Extract the (x, y) coordinate from the center of the cell holding the provided text.  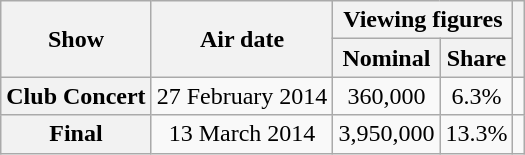
Club Concert (76, 96)
360,000 (386, 96)
Share (476, 58)
13.3% (476, 134)
Air date (242, 39)
Nominal (386, 58)
3,950,000 (386, 134)
13 March 2014 (242, 134)
27 February 2014 (242, 96)
Viewing figures (423, 20)
Show (76, 39)
Final (76, 134)
6.3% (476, 96)
